Search for the cell housing the specified text and yield its [x, y] center coordinate. 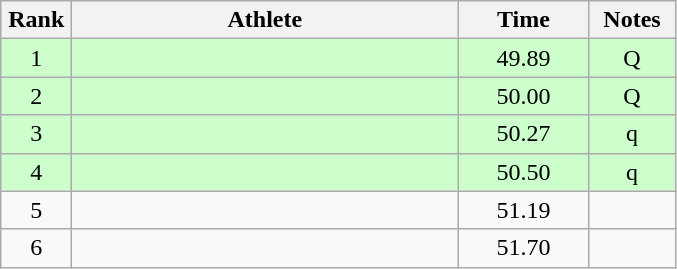
2 [36, 96]
Rank [36, 20]
Notes [632, 20]
Athlete [265, 20]
51.70 [524, 248]
1 [36, 58]
50.50 [524, 172]
Time [524, 20]
49.89 [524, 58]
51.19 [524, 210]
50.27 [524, 134]
3 [36, 134]
50.00 [524, 96]
4 [36, 172]
5 [36, 210]
6 [36, 248]
